Return the [x, y] coordinate for the center point of the cell that contains the specified text.  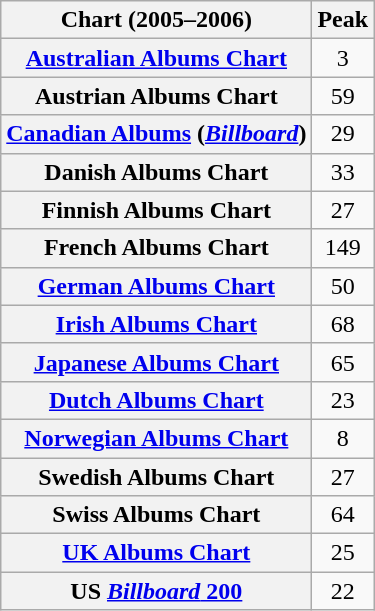
Canadian Albums (Billboard) [156, 134]
68 [343, 324]
Finnish Albums Chart [156, 210]
23 [343, 400]
US Billboard 200 [156, 591]
33 [343, 172]
Peak [343, 20]
UK Albums Chart [156, 553]
Danish Albums Chart [156, 172]
Irish Albums Chart [156, 324]
3 [343, 58]
Chart (2005–2006) [156, 20]
59 [343, 96]
Australian Albums Chart [156, 58]
Dutch Albums Chart [156, 400]
Norwegian Albums Chart [156, 438]
65 [343, 362]
Austrian Albums Chart [156, 96]
Swiss Albums Chart [156, 515]
French Albums Chart [156, 248]
149 [343, 248]
25 [343, 553]
German Albums Chart [156, 286]
64 [343, 515]
Japanese Albums Chart [156, 362]
29 [343, 134]
22 [343, 591]
8 [343, 438]
50 [343, 286]
Swedish Albums Chart [156, 477]
